Determine the [x, y] coordinate at the center of the cell enclosing the given text.  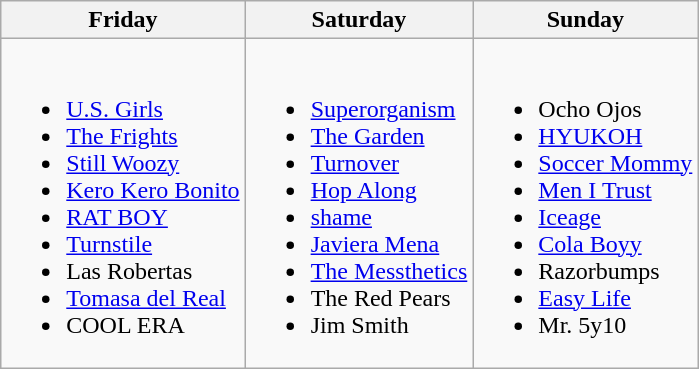
Ocho OjosHYUKOHSoccer MommyMen I TrustIceageCola BoyyRazorbumpsEasy LifeMr. 5y10 [586, 204]
SuperorganismThe GardenTurnoverHop AlongshameJaviera MenaThe MesstheticsThe Red PearsJim Smith [359, 204]
Saturday [359, 20]
Friday [123, 20]
U.S. GirlsThe FrightsStill WoozyKero Kero BonitoRAT BOYTurnstileLas RobertasTomasa del RealCOOL ERA [123, 204]
Sunday [586, 20]
